Scan for the cell matching the given text and deliver its [X, Y] coordinate at center. 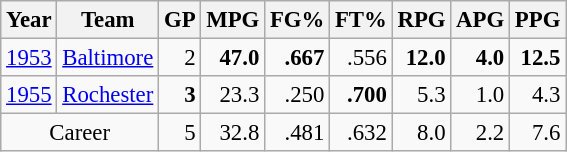
4.0 [480, 58]
APG [480, 20]
.250 [298, 95]
2.2 [480, 133]
RPG [422, 20]
Year [29, 20]
12.0 [422, 58]
.667 [298, 58]
47.0 [233, 58]
Rochester [108, 95]
GP [180, 20]
Career [80, 133]
1953 [29, 58]
Baltimore [108, 58]
FT% [362, 20]
32.8 [233, 133]
5 [180, 133]
12.5 [538, 58]
PPG [538, 20]
.700 [362, 95]
2 [180, 58]
.632 [362, 133]
Team [108, 20]
1955 [29, 95]
4.3 [538, 95]
1.0 [480, 95]
.556 [362, 58]
FG% [298, 20]
23.3 [233, 95]
7.6 [538, 133]
5.3 [422, 95]
3 [180, 95]
8.0 [422, 133]
MPG [233, 20]
.481 [298, 133]
